Return (x, y) of the center of cell containing provided text 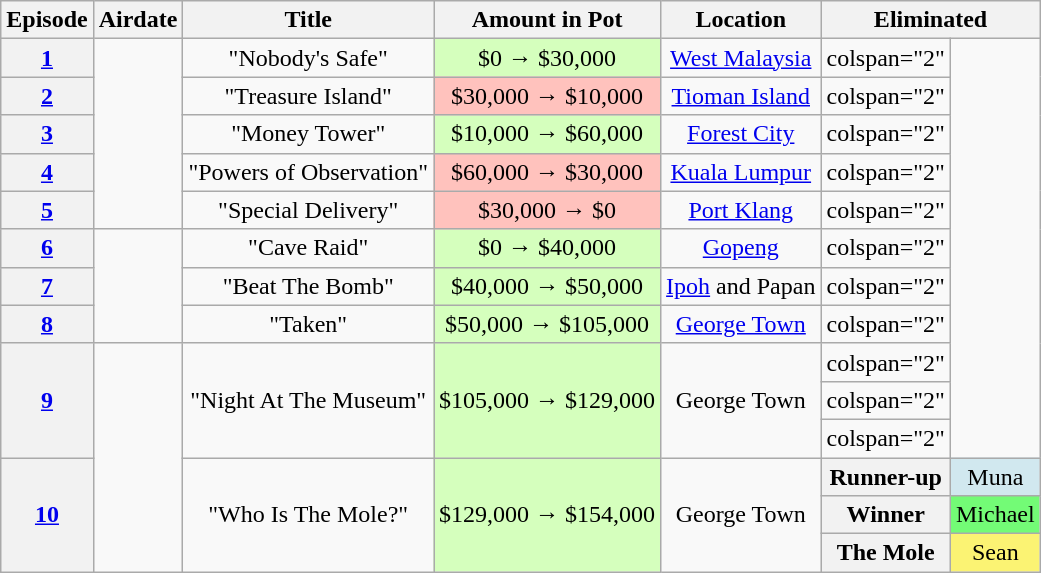
$105,000 → $129,000 (548, 400)
Forest City (741, 134)
$10,000 → $60,000 (548, 134)
Tioman Island (741, 96)
4 (47, 172)
Runner-up (886, 477)
"Beat The Bomb" (308, 286)
$30,000 → $0 (548, 210)
"Nobody's Safe" (308, 58)
The Mole (886, 553)
5 (47, 210)
Episode (47, 20)
"Taken" (308, 324)
Ipoh and Papan (741, 286)
10 (47, 515)
West Malaysia (741, 58)
"Who Is The Mole?" (308, 515)
$60,000 → $30,000 (548, 172)
$40,000 → $50,000 (548, 286)
Title (308, 20)
Muna (995, 477)
Eliminated (930, 20)
Winner (886, 515)
$0 → $40,000 (548, 248)
2 (47, 96)
"Treasure Island" (308, 96)
7 (47, 286)
"Night At The Museum" (308, 400)
Gopeng (741, 248)
$129,000 → $154,000 (548, 515)
1 (47, 58)
Michael (995, 515)
Location (741, 20)
Kuala Lumpur (741, 172)
3 (47, 134)
6 (47, 248)
$30,000 → $10,000 (548, 96)
8 (47, 324)
9 (47, 400)
"Special Delivery" (308, 210)
$50,000 → $105,000 (548, 324)
Airdate (138, 20)
"Cave Raid" (308, 248)
"Money Tower" (308, 134)
Port Klang (741, 210)
Amount in Pot (548, 20)
Sean (995, 553)
"Powers of Observation" (308, 172)
$0 → $30,000 (548, 58)
